Detect which cell encompasses the target text, then output its (X, Y) center coordinate. 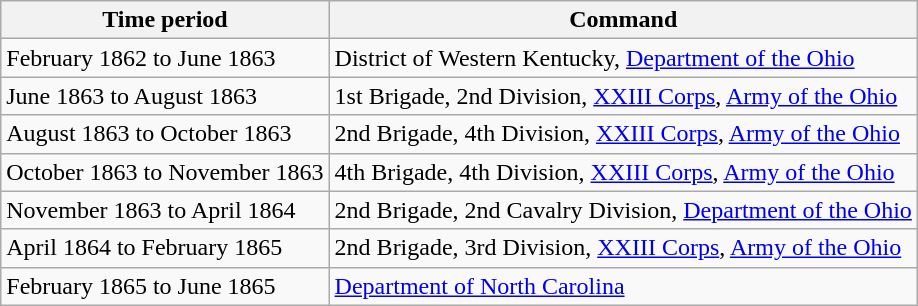
June 1863 to August 1863 (165, 96)
Command (623, 20)
District of Western Kentucky, Department of the Ohio (623, 58)
April 1864 to February 1865 (165, 248)
August 1863 to October 1863 (165, 134)
4th Brigade, 4th Division, XXIII Corps, Army of the Ohio (623, 172)
November 1863 to April 1864 (165, 210)
Time period (165, 20)
February 1862 to June 1863 (165, 58)
2nd Brigade, 3rd Division, XXIII Corps, Army of the Ohio (623, 248)
1st Brigade, 2nd Division, XXIII Corps, Army of the Ohio (623, 96)
2nd Brigade, 4th Division, XXIII Corps, Army of the Ohio (623, 134)
2nd Brigade, 2nd Cavalry Division, Department of the Ohio (623, 210)
February 1865 to June 1865 (165, 286)
Department of North Carolina (623, 286)
October 1863 to November 1863 (165, 172)
